Determine the (x, y) coordinate at the center of the cell enclosing the given text.  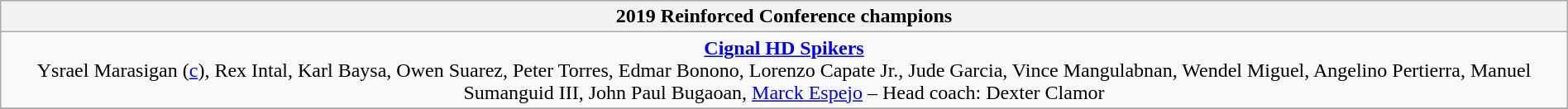
2019 Reinforced Conference champions (784, 17)
